Capture the cell that displays the provided text and extract its [x, y] central coordinate. 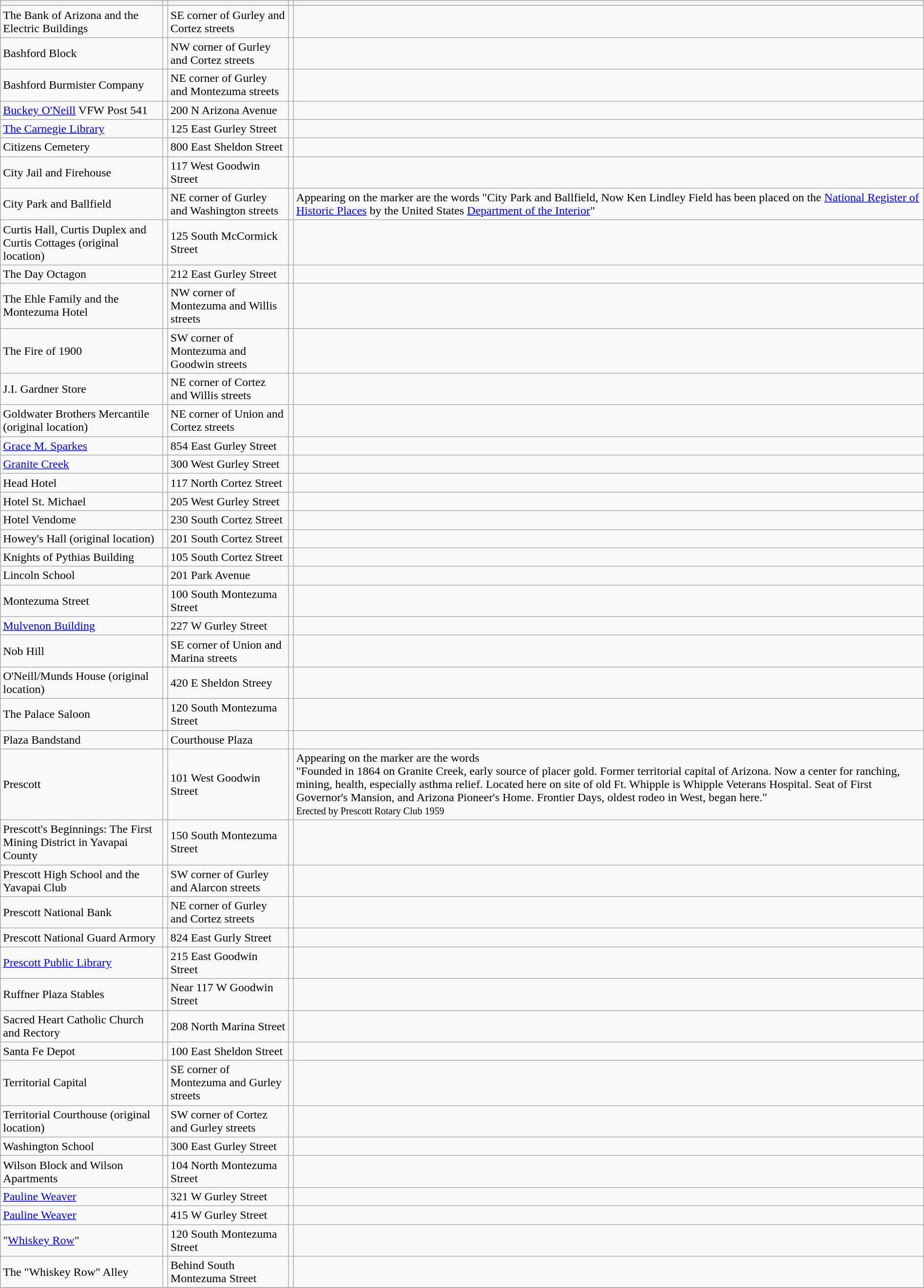
Ruffner Plaza Stables [81, 994]
Lincoln School [81, 576]
The Palace Saloon [81, 714]
Prescott [81, 785]
"Whiskey Row" [81, 1240]
Bashford Block [81, 54]
Goldwater Brothers Mercantile (original location) [81, 421]
100 South Montezuma Street [228, 600]
J.I. Gardner Store [81, 389]
Howey's Hall (original location) [81, 538]
420 E Sheldon Streey [228, 682]
Behind South Montezuma Street [228, 1272]
125 East Gurley Street [228, 129]
300 West Gurley Street [228, 464]
The Fire of 1900 [81, 351]
The Bank of Arizona and the Electric Buildings [81, 21]
SW corner of Montezuma and Goodwin streets [228, 351]
212 East Gurley Street [228, 274]
Prescott National Guard Armory [81, 938]
800 East Sheldon Street [228, 147]
125 South McCormick Street [228, 242]
Wilson Block and Wilson Apartments [81, 1172]
SE corner of Montezuma and Gurley streets [228, 1083]
NE corner of Union and Cortez streets [228, 421]
Buckey O'Neill VFW Post 541 [81, 110]
SE corner of Gurley and Cortez streets [228, 21]
Territorial Capital [81, 1083]
Plaza Bandstand [81, 739]
Granite Creek [81, 464]
Prescott National Bank [81, 912]
201 South Cortez Street [228, 538]
Citizens Cemetery [81, 147]
824 East Gurly Street [228, 938]
Territorial Courthouse (original location) [81, 1121]
854 East Gurley Street [228, 446]
City Park and Ballfield [81, 204]
150 South Montezuma Street [228, 843]
O'Neill/Munds House (original location) [81, 682]
Mulvenon Building [81, 626]
Santa Fe Depot [81, 1051]
SW corner of Cortez and Gurley streets [228, 1121]
Grace M. Sparkes [81, 446]
200 N Arizona Avenue [228, 110]
105 South Cortez Street [228, 557]
117 North Cortez Street [228, 483]
205 West Gurley Street [228, 501]
227 W Gurley Street [228, 626]
104 North Montezuma Street [228, 1172]
NE corner of Gurley and Montezuma streets [228, 85]
Near 117 W Goodwin Street [228, 994]
101 West Goodwin Street [228, 785]
The Day Octagon [81, 274]
City Jail and Firehouse [81, 173]
NE corner of Gurley and Cortez streets [228, 912]
Knights of Pythias Building [81, 557]
Courthouse Plaza [228, 739]
NW corner of Gurley and Cortez streets [228, 54]
321 W Gurley Street [228, 1196]
The "Whiskey Row" Alley [81, 1272]
415 W Gurley Street [228, 1215]
Head Hotel [81, 483]
100 East Sheldon Street [228, 1051]
Washington School [81, 1146]
208 North Marina Street [228, 1026]
SW corner of Gurley and Alarcon streets [228, 881]
The Carnegie Library [81, 129]
The Ehle Family and the Montezuma Hotel [81, 306]
Bashford Burmister Company [81, 85]
117 West Goodwin Street [228, 173]
Prescott Public Library [81, 963]
Curtis Hall, Curtis Duplex and Curtis Cottages (original location) [81, 242]
Prescott's Beginnings: The First Mining District in Yavapai County [81, 843]
230 South Cortez Street [228, 520]
Sacred Heart Catholic Church and Rectory [81, 1026]
Nob Hill [81, 651]
NE corner of Cortez and Willis streets [228, 389]
NW corner of Montezuma and Willis streets [228, 306]
NE corner of Gurley and Washington streets [228, 204]
Hotel Vendome [81, 520]
Montezuma Street [81, 600]
201 Park Avenue [228, 576]
Prescott High School and the Yavapai Club [81, 881]
Hotel St. Michael [81, 501]
215 East Goodwin Street [228, 963]
300 East Gurley Street [228, 1146]
SE corner of Union and Marina streets [228, 651]
